Detect which cell encompasses the target text, then output its [x, y] center coordinate. 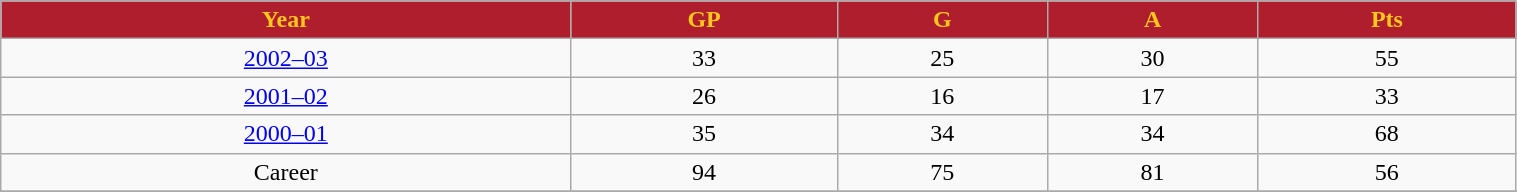
Pts [1387, 20]
2002–03 [286, 58]
GP [704, 20]
Year [286, 20]
17 [1152, 96]
30 [1152, 58]
2000–01 [286, 134]
55 [1387, 58]
35 [704, 134]
A [1152, 20]
81 [1152, 172]
94 [704, 172]
56 [1387, 172]
Career [286, 172]
26 [704, 96]
G [942, 20]
2001–02 [286, 96]
68 [1387, 134]
16 [942, 96]
25 [942, 58]
75 [942, 172]
